Find where the given text appears and provide that cell's center as (X, Y) coordinate. 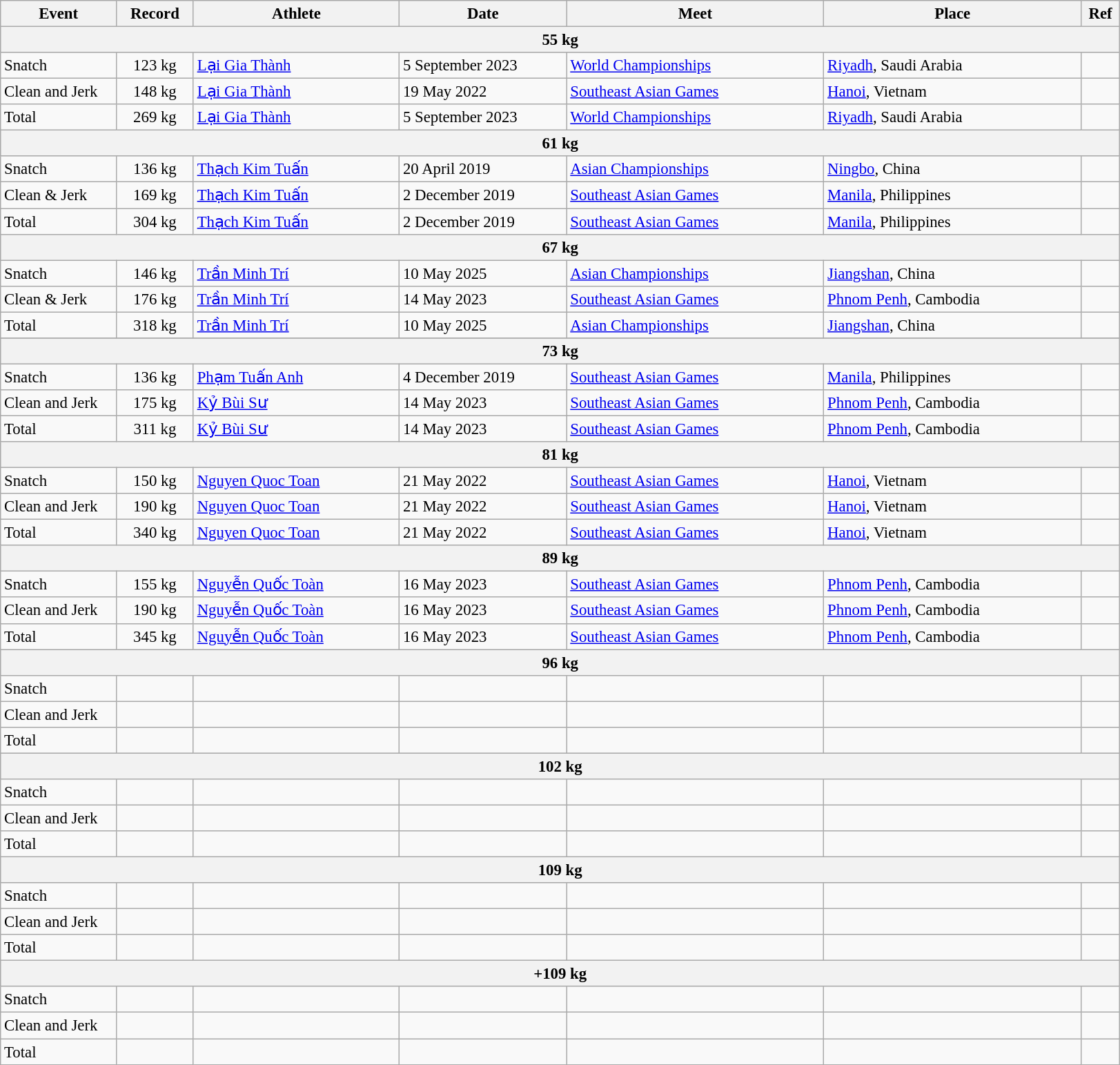
Meet (696, 14)
340 kg (155, 533)
4 December 2019 (483, 377)
109 kg (560, 870)
169 kg (155, 195)
150 kg (155, 481)
55 kg (560, 40)
Ref (1101, 14)
67 kg (560, 247)
Athlete (296, 14)
345 kg (155, 636)
96 kg (560, 663)
81 kg (560, 455)
Place (952, 14)
73 kg (560, 351)
Event (59, 14)
Ningbo, China (952, 169)
Date (483, 14)
19 May 2022 (483, 92)
175 kg (155, 403)
89 kg (560, 558)
123 kg (155, 66)
318 kg (155, 325)
Record (155, 14)
304 kg (155, 222)
102 kg (560, 766)
269 kg (155, 117)
311 kg (155, 429)
176 kg (155, 299)
20 April 2019 (483, 169)
Phạm Tuấn Anh (296, 377)
+109 kg (560, 974)
146 kg (155, 273)
148 kg (155, 92)
155 kg (155, 585)
61 kg (560, 144)
